Return the [X, Y] coordinate for the center point of the cell that contains the specified text.  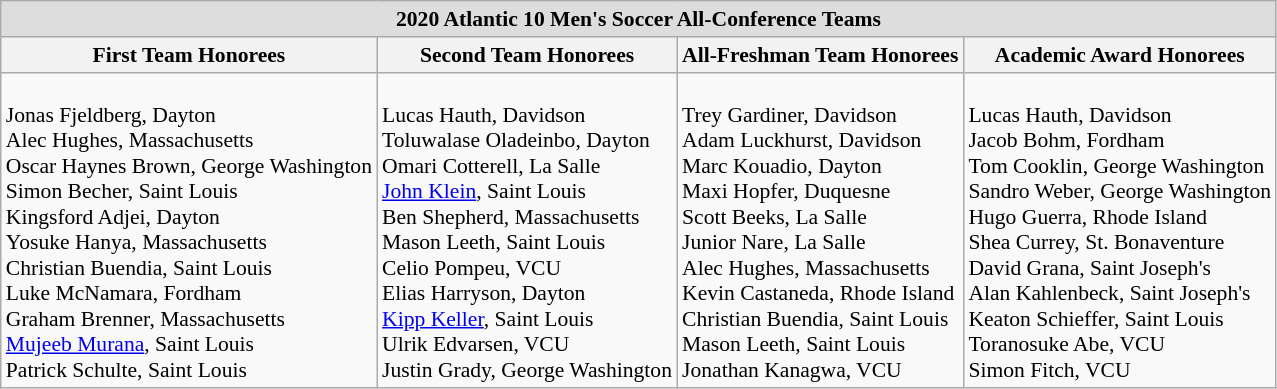
All-Freshman Team Honorees [820, 55]
Second Team Honorees [527, 55]
First Team Honorees [189, 55]
Academic Award Honorees [1120, 55]
2020 Atlantic 10 Men's Soccer All-Conference Teams [638, 19]
